Search for the cell housing the specified text and yield its (x, y) center coordinate. 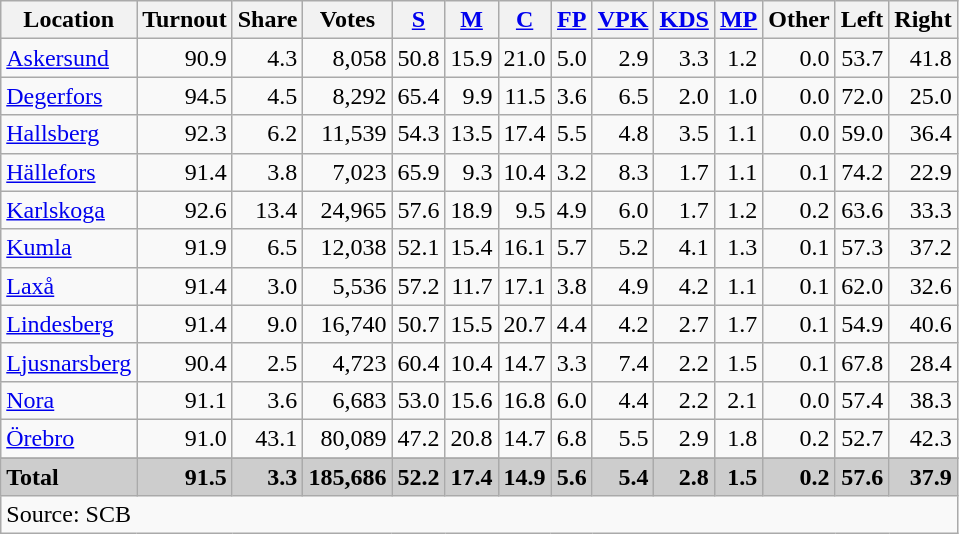
Kumla (69, 248)
38.3 (923, 400)
50.8 (418, 58)
6.8 (572, 438)
15.9 (472, 58)
5,536 (348, 286)
FP (572, 20)
2.0 (684, 96)
Right (923, 20)
3.5 (684, 134)
185,686 (348, 477)
62.0 (862, 286)
9.0 (268, 324)
5.6 (572, 477)
Total (69, 477)
59.0 (862, 134)
Lindesberg (69, 324)
6.2 (268, 134)
Ljusnarsberg (69, 362)
5.0 (572, 58)
11,539 (348, 134)
C (524, 20)
16.8 (524, 400)
9.3 (472, 172)
91.5 (185, 477)
Hallsberg (69, 134)
5.4 (623, 477)
4.8 (623, 134)
Hällefors (69, 172)
20.7 (524, 324)
1.3 (738, 248)
2.5 (268, 362)
92.6 (185, 210)
57.2 (418, 286)
VPK (623, 20)
65.9 (418, 172)
33.3 (923, 210)
3.0 (268, 286)
16.1 (524, 248)
8,058 (348, 58)
9.9 (472, 96)
3.2 (572, 172)
41.8 (923, 58)
13.4 (268, 210)
28.4 (923, 362)
2.7 (684, 324)
1.0 (738, 96)
52.2 (418, 477)
2.1 (738, 400)
65.4 (418, 96)
Left (862, 20)
21.0 (524, 58)
18.9 (472, 210)
57.3 (862, 248)
Location (69, 20)
43.1 (268, 438)
22.9 (923, 172)
80,089 (348, 438)
KDS (684, 20)
91.1 (185, 400)
20.8 (472, 438)
53.7 (862, 58)
74.2 (862, 172)
15.4 (472, 248)
91.0 (185, 438)
5.7 (572, 248)
54.3 (418, 134)
40.6 (923, 324)
Share (268, 20)
67.8 (862, 362)
15.6 (472, 400)
8,292 (348, 96)
50.7 (418, 324)
M (472, 20)
4.1 (684, 248)
72.0 (862, 96)
11.7 (472, 286)
Karlskoga (69, 210)
4,723 (348, 362)
24,965 (348, 210)
Örebro (69, 438)
MP (738, 20)
Askersund (69, 58)
54.9 (862, 324)
S (418, 20)
94.5 (185, 96)
53.0 (418, 400)
Degerfors (69, 96)
8.3 (623, 172)
57.4 (862, 400)
4.3 (268, 58)
Votes (348, 20)
9.5 (524, 210)
2.8 (684, 477)
Other (799, 20)
12,038 (348, 248)
90.4 (185, 362)
60.4 (418, 362)
32.6 (923, 286)
92.3 (185, 134)
13.5 (472, 134)
Source: SCB (479, 515)
25.0 (923, 96)
17.1 (524, 286)
Laxå (69, 286)
5.2 (623, 248)
14.9 (524, 477)
Turnout (185, 20)
63.6 (862, 210)
91.9 (185, 248)
36.4 (923, 134)
11.5 (524, 96)
7.4 (623, 362)
4.5 (268, 96)
7,023 (348, 172)
37.2 (923, 248)
90.9 (185, 58)
15.5 (472, 324)
16,740 (348, 324)
47.2 (418, 438)
37.9 (923, 477)
52.1 (418, 248)
52.7 (862, 438)
6,683 (348, 400)
1.8 (738, 438)
Nora (69, 400)
42.3 (923, 438)
